Scan for the cell matching the given text and deliver its [x, y] coordinate at center. 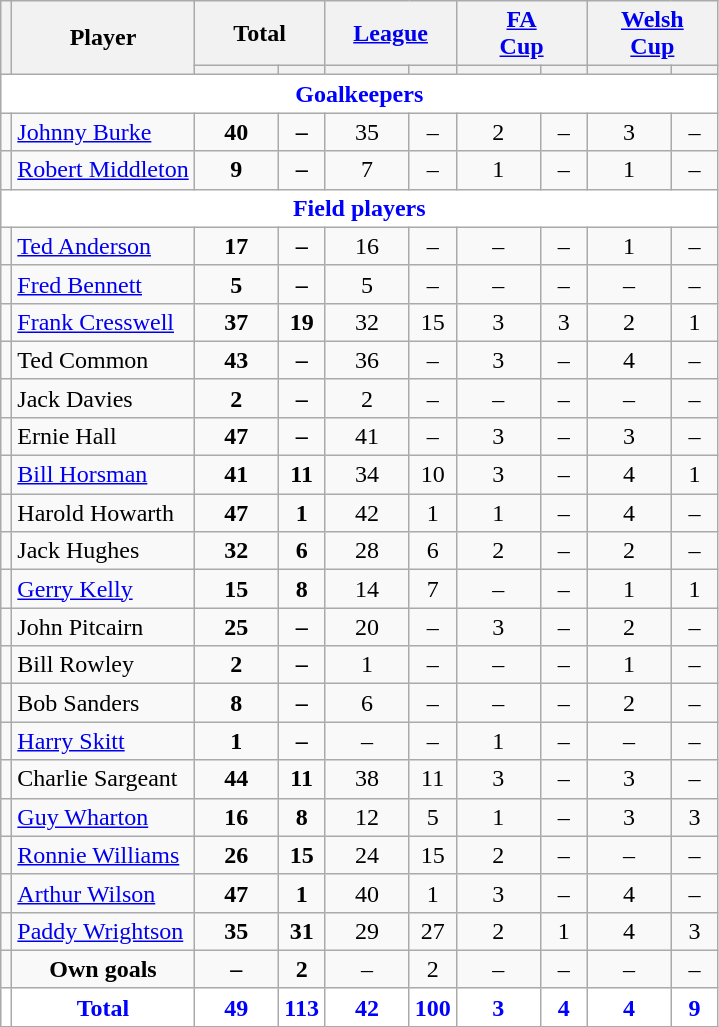
Bob Sanders [103, 703]
29 [367, 931]
20 [367, 627]
Jack Davies [103, 398]
17 [236, 246]
44 [236, 779]
38 [367, 779]
Robert Middleton [103, 170]
Goalkeepers [360, 94]
Own goals [103, 969]
Fred Bennett [103, 284]
Bill Horsman [103, 475]
31 [302, 931]
14 [367, 589]
Paddy Wrightson [103, 931]
WelshCup [652, 34]
Harold Howarth [103, 513]
Ernie Hall [103, 437]
League [390, 34]
36 [367, 360]
Player [103, 38]
12 [367, 817]
Ted Common [103, 360]
19 [302, 322]
Guy Wharton [103, 817]
Field players [360, 208]
113 [302, 1007]
43 [236, 360]
Harry Skitt [103, 741]
100 [432, 1007]
Arthur Wilson [103, 893]
Charlie Sargeant [103, 779]
28 [367, 551]
John Pitcairn [103, 627]
27 [432, 931]
37 [236, 322]
Bill Rowley [103, 665]
Frank Cresswell [103, 322]
Ronnie Williams [103, 855]
Johnny Burke [103, 132]
34 [367, 475]
49 [236, 1007]
FACup [522, 34]
26 [236, 855]
10 [432, 475]
Ted Anderson [103, 246]
24 [367, 855]
25 [236, 627]
Gerry Kelly [103, 589]
Jack Hughes [103, 551]
